Find where the given text appears and provide that cell's center as (X, Y) coordinate. 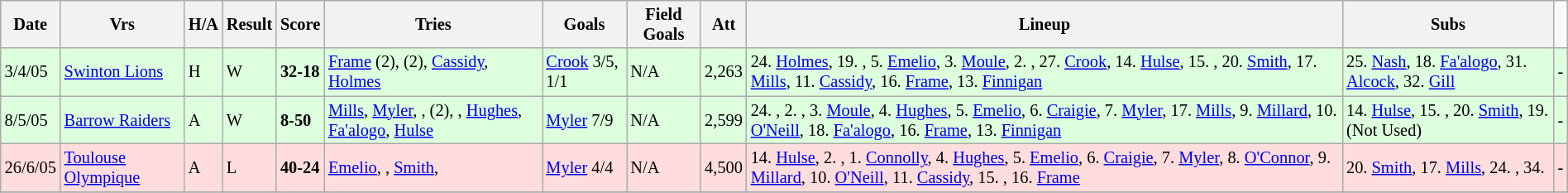
Date (31, 24)
Field Goals (664, 24)
H (203, 72)
H/A (203, 24)
Score (300, 24)
L (250, 167)
Swinton Lions (122, 72)
25. Nash, 18. Fa'alogo, 31. Alcock, 32. Gill (1448, 72)
Lineup (1045, 24)
Goals (585, 24)
Result (250, 24)
40-24 (300, 167)
8/5/05 (31, 120)
Frame (2), (2), Cassidy, Holmes (433, 72)
Att (724, 24)
Toulouse Olympique (122, 167)
Myler 7/9 (585, 120)
Mills, Myler, , (2), , Hughes, Fa'alogo, Hulse (433, 120)
3/4/05 (31, 72)
20. Smith, 17. Mills, 24. , 34. (1448, 167)
2,599 (724, 120)
Myler 4/4 (585, 167)
4,500 (724, 167)
14. Hulse, 2. , 1. Connolly, 4. Hughes, 5. Emelio, 6. Craigie, 7. Myler, 8. O'Connor, 9. Millard, 10. O'Neill, 11. Cassidy, 15. , 16. Frame (1045, 167)
Vrs (122, 24)
14. Hulse, 15. , 20. Smith, 19. (Not Used) (1448, 120)
32-18 (300, 72)
24. , 2. , 3. Moule, 4. Hughes, 5. Emelio, 6. Craigie, 7. Myler, 17. Mills, 9. Millard, 10. O'Neill, 18. Fa'alogo, 16. Frame, 13. Finnigan (1045, 120)
24. Holmes, 19. , 5. Emelio, 3. Moule, 2. , 27. Crook, 14. Hulse, 15. , 20. Smith, 17. Mills, 11. Cassidy, 16. Frame, 13. Finnigan (1045, 72)
8-50 (300, 120)
2,263 (724, 72)
Barrow Raiders (122, 120)
26/6/05 (31, 167)
Crook 3/5, 1/1 (585, 72)
Emelio, , Smith, (433, 167)
Subs (1448, 24)
Tries (433, 24)
